Determine the (x, y) coordinate at the center of the cell enclosing the given text.  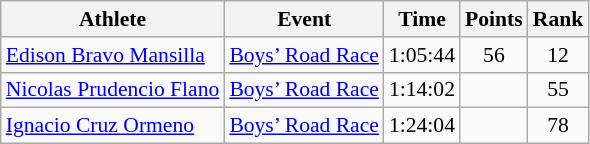
Event (304, 19)
55 (558, 90)
Time (422, 19)
12 (558, 55)
Ignacio Cruz Ormeno (113, 126)
78 (558, 126)
Edison Bravo Mansilla (113, 55)
Points (494, 19)
1:24:04 (422, 126)
Athlete (113, 19)
1:14:02 (422, 90)
56 (494, 55)
Nicolas Prudencio Flano (113, 90)
1:05:44 (422, 55)
Rank (558, 19)
